Find where the given text appears and provide that cell's center as [X, Y] coordinate. 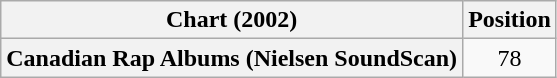
Canadian Rap Albums (Nielsen SoundScan) [232, 58]
78 [510, 58]
Position [510, 20]
Chart (2002) [232, 20]
